Determine the [X, Y] coordinate at the center of the cell enclosing the given text.  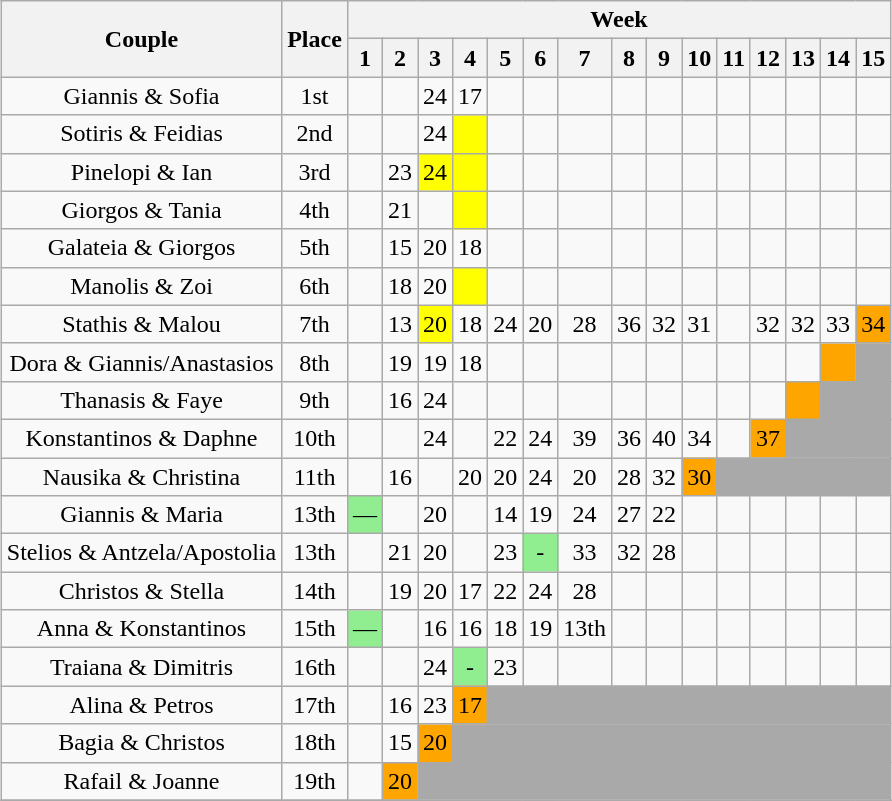
Dora & Giannis/Anastasios [141, 362]
1st [315, 96]
Konstantinos & Daphne [141, 438]
6th [315, 286]
2 [400, 58]
3 [436, 58]
Stathis & Malou [141, 324]
Week [618, 20]
Thanasis & Faye [141, 400]
19th [315, 781]
40 [664, 438]
Alina & Petros [141, 705]
9th [315, 400]
Place [315, 39]
Bagia & Christos [141, 743]
31 [700, 324]
Couple [141, 39]
5 [506, 58]
Giannis & Sofia [141, 96]
30 [700, 477]
17th [315, 705]
7th [315, 324]
11 [734, 58]
37 [768, 438]
Galateia & Giorgos [141, 248]
9 [664, 58]
14th [315, 591]
Nausika & Christina [141, 477]
16th [315, 667]
4th [315, 210]
12 [768, 58]
8th [315, 362]
1 [364, 58]
18th [315, 743]
3rd [315, 172]
10 [700, 58]
Pinelopi & Ian [141, 172]
Giorgos & Tania [141, 210]
Sotiris & Feidias [141, 134]
Christos & Stella [141, 591]
8 [628, 58]
Traiana & Dimitris [141, 667]
27 [628, 515]
Giannis & Maria [141, 515]
Anna & Konstantinos [141, 629]
Stelios & Antzela/Apostolia [141, 553]
Rafail & Joanne [141, 781]
Manolis & Zoi [141, 286]
10th [315, 438]
4 [470, 58]
7 [585, 58]
15th [315, 629]
5th [315, 248]
6 [540, 58]
39 [585, 438]
11th [315, 477]
2nd [315, 134]
